Search for the cell housing the specified text and yield its (x, y) center coordinate. 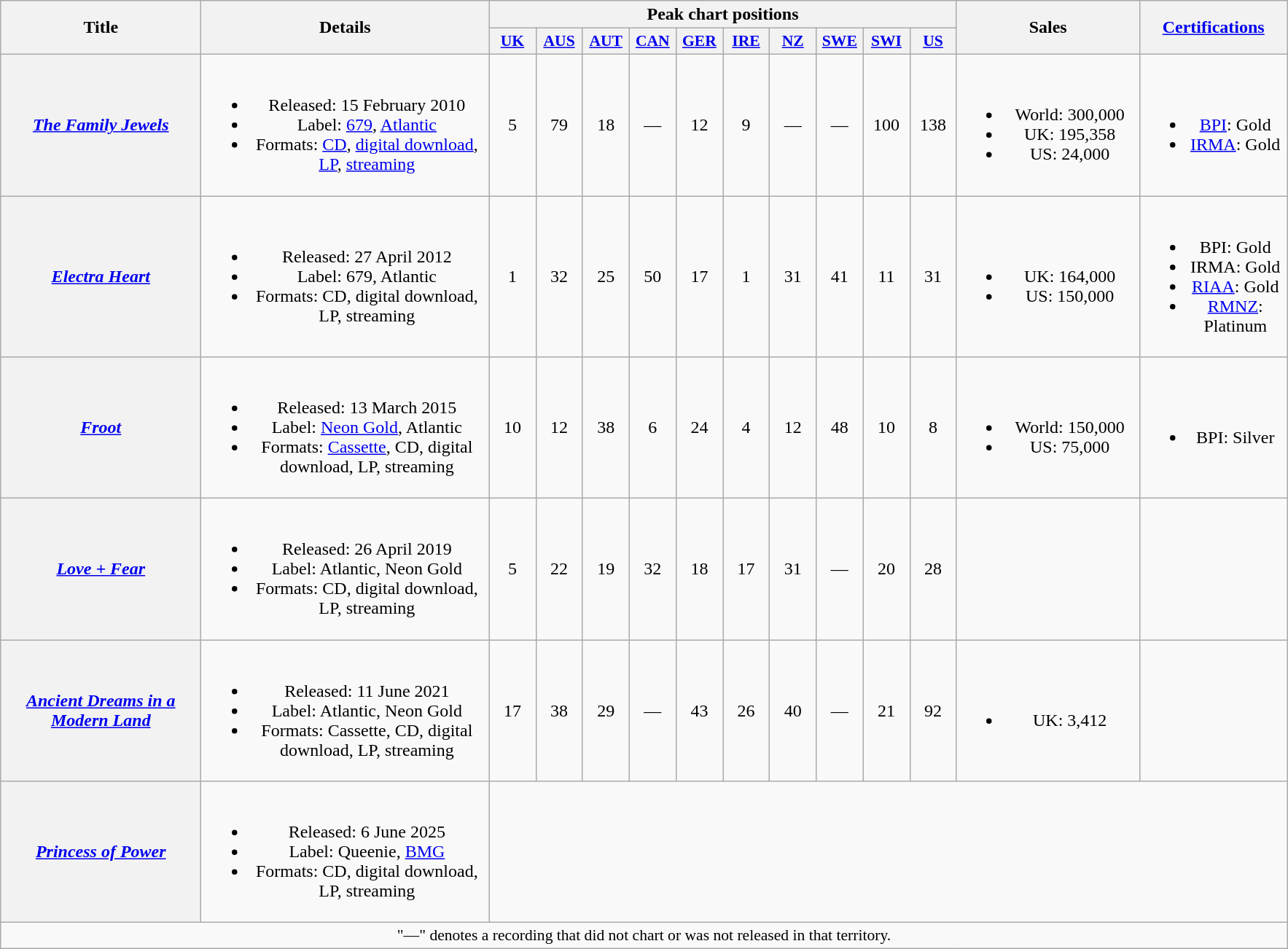
21 (886, 711)
IRE (746, 42)
Released: 13 March 2015Label: Neon Gold, AtlanticFormats: Cassette, CD, digital download, LP, streaming (346, 428)
100 (886, 125)
GER (699, 42)
Princess of Power (101, 852)
29 (606, 711)
Released: 26 April 2019Label: Atlantic, Neon GoldFormats: CD, digital download, LP, streaming (346, 569)
Released: 6 June 2025Label: Queenie, BMGFormats: CD, digital download, LP, streaming (346, 852)
BPI: GoldIRMA: GoldRIAA: GoldRMNZ: Platinum (1213, 276)
48 (840, 428)
24 (699, 428)
BPI: Silver (1213, 428)
Released: 11 June 2021Label: Atlantic, Neon GoldFormats: Cassette, CD, digital download, LP, streaming (346, 711)
World: 150,000US: 75,000 (1048, 428)
"—" denotes a recording that did not chart or was not released in that territory. (644, 936)
Certifications (1213, 28)
9 (746, 125)
SWE (840, 42)
UK: 3,412 (1048, 711)
41 (840, 276)
92 (933, 711)
50 (652, 276)
The Family Jewels (101, 125)
138 (933, 125)
Love + Fear (101, 569)
Details (346, 28)
Electra Heart (101, 276)
8 (933, 428)
US (933, 42)
40 (793, 711)
AUS (559, 42)
SWI (886, 42)
19 (606, 569)
UK (512, 42)
Title (101, 28)
25 (606, 276)
11 (886, 276)
43 (699, 711)
CAN (652, 42)
26 (746, 711)
Ancient Dreams in a Modern Land (101, 711)
22 (559, 569)
4 (746, 428)
World: 300,000UK: 195,358US: 24,000 (1048, 125)
NZ (793, 42)
BPI: GoldIRMA: Gold (1213, 125)
AUT (606, 42)
Froot (101, 428)
28 (933, 569)
79 (559, 125)
Sales (1048, 28)
6 (652, 428)
UK: 164,000US: 150,000 (1048, 276)
Peak chart positions (723, 15)
Released: 27 April 2012Label: 679, AtlanticFormats: CD, digital download, LP, streaming (346, 276)
Released: 15 February 2010Label: 679, AtlanticFormats: CD, digital download, LP, streaming (346, 125)
20 (886, 569)
